Return the [x, y] coordinate for the center point of the cell that contains the specified text.  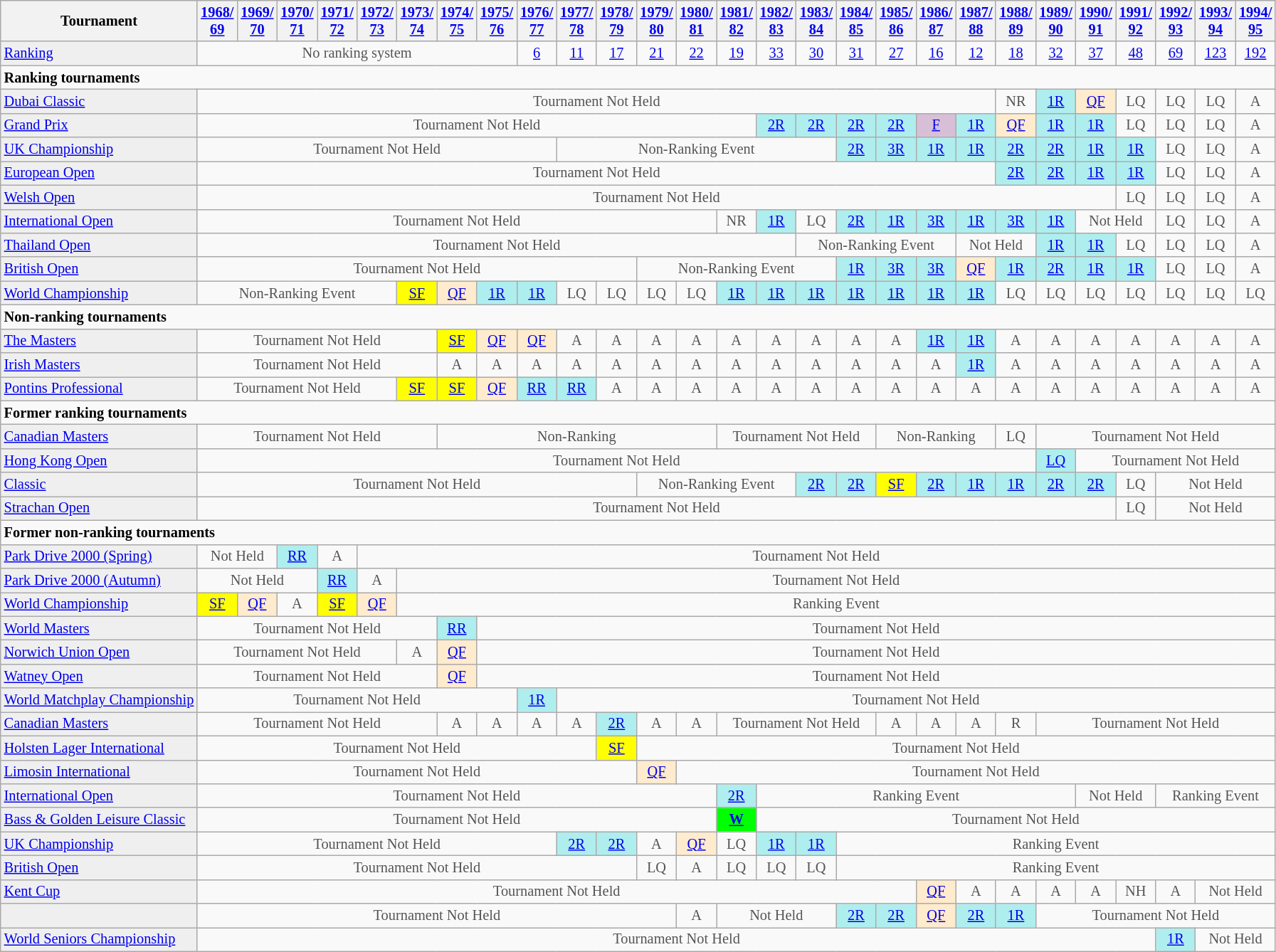
1970/71 [297, 21]
31 [856, 53]
1986/87 [936, 21]
1978/79 [616, 21]
World Masters [99, 628]
Limosin International [99, 772]
123 [1216, 53]
48 [1136, 53]
1971/72 [337, 21]
Former non-ranking tournaments [638, 532]
69 [1176, 53]
Grand Prix [99, 125]
192 [1255, 53]
Bass & Golden Leisure Classic [99, 820]
1993/94 [1216, 21]
Welsh Open [99, 197]
Holsten Lager International [99, 748]
1992/93 [1176, 21]
1974/75 [457, 21]
Tournament [99, 21]
16 [936, 53]
The Masters [99, 341]
Norwich Union Open [99, 652]
Non-ranking tournaments [638, 317]
1973/74 [417, 21]
30 [816, 53]
Ranking tournaments [638, 78]
1972/73 [377, 21]
1975/76 [497, 21]
1985/86 [896, 21]
Classic [99, 485]
1980/81 [697, 21]
1991/92 [1136, 21]
1968/69 [217, 21]
Former ranking tournaments [638, 413]
32 [1056, 53]
F [936, 125]
1969/70 [257, 21]
22 [697, 53]
1979/80 [656, 21]
Pontins Professional [99, 388]
1984/85 [856, 21]
1990/91 [1096, 21]
19 [737, 53]
1977/78 [576, 21]
Thailand Open [99, 245]
NH [1136, 892]
1976/77 [537, 21]
1988/89 [1016, 21]
1987/88 [976, 21]
27 [896, 53]
12 [976, 53]
11 [576, 53]
Ranking [99, 53]
World Seniors Championship [99, 939]
18 [1016, 53]
Hong Kong Open [99, 460]
European Open [99, 173]
37 [1096, 53]
Kent Cup [99, 892]
1994/95 [1255, 21]
Watney Open [99, 676]
17 [616, 53]
1982/83 [776, 21]
1983/84 [816, 21]
Strachan Open [99, 508]
6 [537, 53]
1989/90 [1056, 21]
Dubai Classic [99, 101]
Irish Masters [99, 365]
21 [656, 53]
Park Drive 2000 (Autumn) [99, 580]
33 [776, 53]
1981/82 [737, 21]
No ranking system [357, 53]
World Matchplay Championship [99, 700]
R [1016, 724]
Park Drive 2000 (Spring) [99, 556]
W [737, 820]
